For the text-containing cell, return its midpoint in [X, Y] coordinate format. 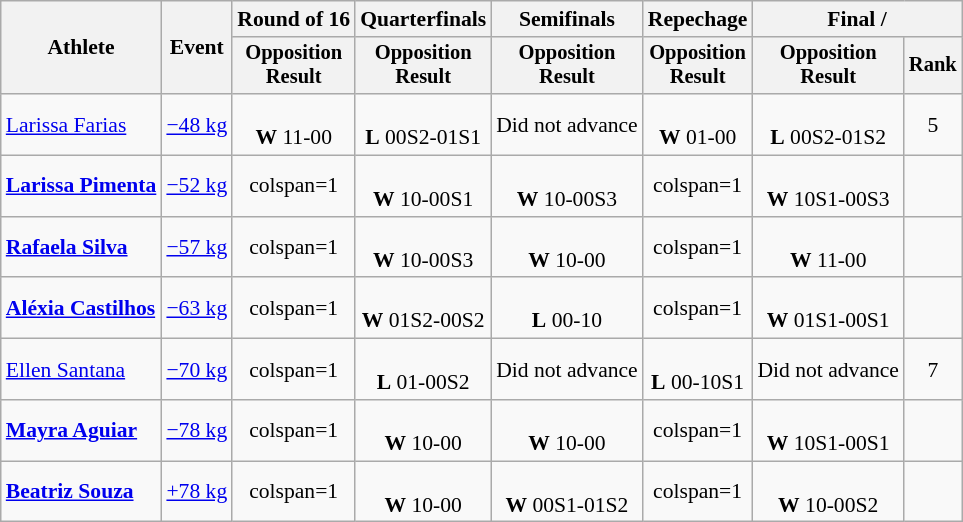
Rank [933, 66]
L 00-10 [567, 308]
−78 kg [196, 430]
Larissa Farias [82, 124]
7 [933, 370]
5 [933, 124]
Athlete [82, 48]
W 10-00S1 [423, 186]
+78 kg [196, 492]
Rafaela Silva [82, 248]
W 01-00 [698, 124]
W 01S1-00S1 [828, 308]
−57 kg [196, 248]
Quarterfinals [423, 19]
Beatriz Souza [82, 492]
Event [196, 48]
L 00-10S1 [698, 370]
W 01S2-00S2 [423, 308]
Semifinals [567, 19]
L 00S2-01S2 [828, 124]
−52 kg [196, 186]
Final / [856, 19]
Round of 16 [294, 19]
−63 kg [196, 308]
L 01-00S2 [423, 370]
Ellen Santana [82, 370]
Mayra Aguiar [82, 430]
W 10S1-00S1 [828, 430]
−48 kg [196, 124]
Larissa Pimenta [82, 186]
W 10S1-00S3 [828, 186]
−70 kg [196, 370]
W 10-00S2 [828, 492]
Repechage [698, 19]
L 00S2-01S1 [423, 124]
W 00S1-01S2 [567, 492]
Aléxia Castilhos [82, 308]
